Output the [X, Y] coordinate of the center of the cell containing the given text.  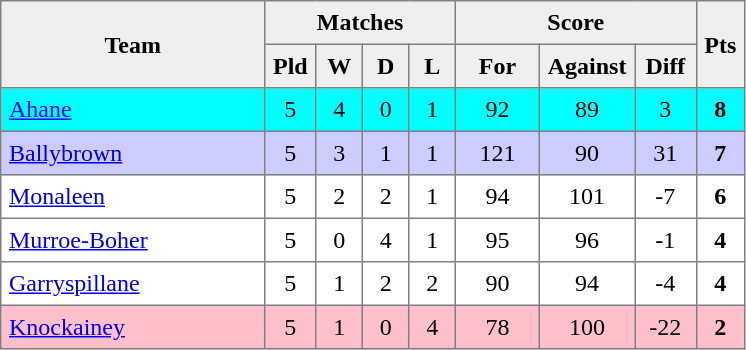
W [339, 66]
Knockainey [133, 327]
Ballybrown [133, 153]
Against [586, 66]
-1 [666, 240]
Garryspillane [133, 284]
Ahane [133, 110]
100 [586, 327]
92 [497, 110]
89 [586, 110]
Team [133, 44]
Diff [666, 66]
121 [497, 153]
95 [497, 240]
31 [666, 153]
Matches [360, 23]
6 [720, 197]
L [432, 66]
Pld [290, 66]
8 [720, 110]
-22 [666, 327]
101 [586, 197]
-7 [666, 197]
Pts [720, 44]
7 [720, 153]
For [497, 66]
Score [576, 23]
78 [497, 327]
Monaleen [133, 197]
Murroe-Boher [133, 240]
-4 [666, 284]
D [385, 66]
96 [586, 240]
